For the text-containing cell, return its midpoint in (x, y) coordinate format. 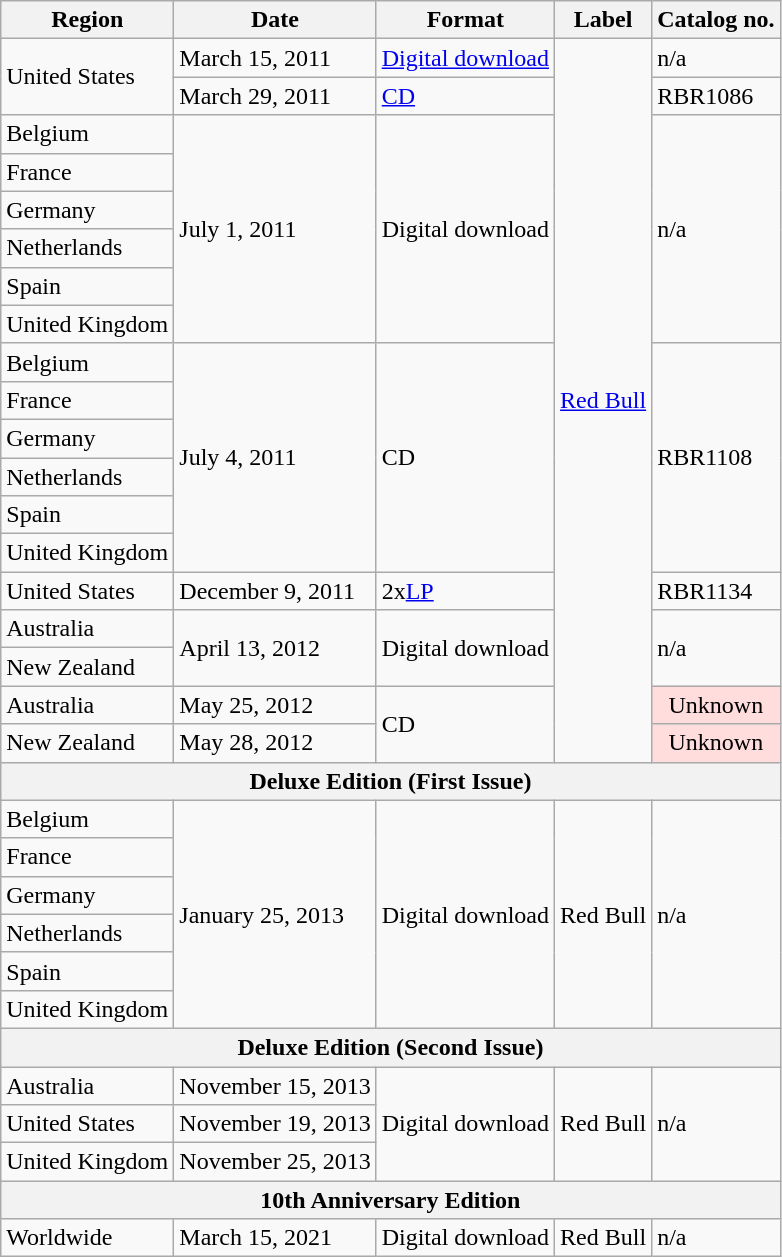
November 19, 2013 (275, 1124)
May 28, 2012 (275, 743)
March 29, 2011 (275, 96)
RBR1086 (716, 96)
RBR1134 (716, 591)
January 25, 2013 (275, 914)
Format (465, 20)
December 9, 2011 (275, 591)
10th Anniversary Edition (390, 1200)
Region (88, 20)
Worldwide (88, 1238)
March 15, 2021 (275, 1238)
March 15, 2011 (275, 58)
Catalog no. (716, 20)
RBR1108 (716, 457)
May 25, 2012 (275, 705)
November 25, 2013 (275, 1162)
2xLP (465, 591)
Deluxe Edition (Second Issue) (390, 1047)
Date (275, 20)
Label (604, 20)
July 4, 2011 (275, 457)
July 1, 2011 (275, 229)
November 15, 2013 (275, 1085)
April 13, 2012 (275, 648)
Deluxe Edition (First Issue) (390, 781)
